Capture the cell that displays the provided text and extract its [x, y] central coordinate. 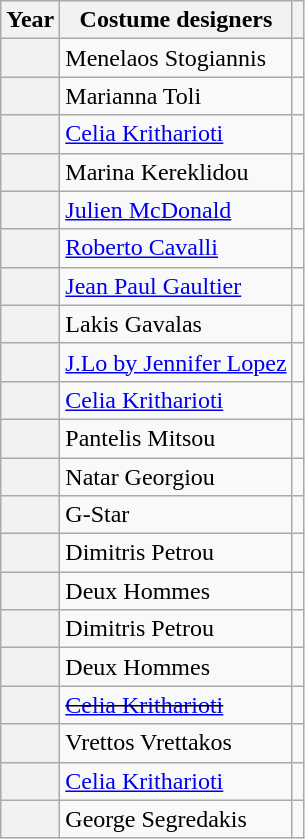
Pantelis Mitsou [176, 438]
J.Lo by Jennifer Lopez [176, 362]
Roberto Cavalli [176, 248]
Costume designers [176, 20]
G-Star [176, 515]
George Segredakis [176, 819]
Menelaos Stogiannis [176, 58]
Marina Kereklidou [176, 172]
Year [30, 20]
Vrettos Vrettakos [176, 743]
Julien McDonald [176, 210]
Natar Georgiou [176, 477]
Lakis Gavalas [176, 324]
Jean Paul Gaultier [176, 286]
Marianna Toli [176, 96]
